Search for the cell housing the specified text and yield its (x, y) center coordinate. 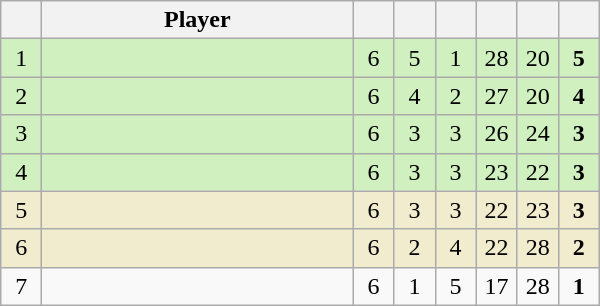
7 (22, 286)
17 (496, 286)
26 (496, 134)
27 (496, 96)
Player (198, 20)
24 (538, 134)
